Scan for the cell matching the given text and deliver its (X, Y) coordinate at center. 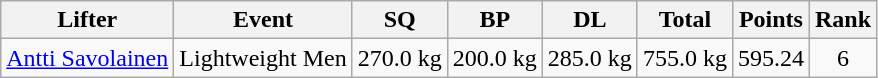
Lightweight Men (263, 58)
Event (263, 20)
Points (770, 20)
595.24 (770, 58)
Rank (842, 20)
SQ (400, 20)
270.0 kg (400, 58)
DL (590, 20)
BP (494, 20)
285.0 kg (590, 58)
Antti Savolainen (88, 58)
Lifter (88, 20)
Total (684, 20)
200.0 kg (494, 58)
6 (842, 58)
755.0 kg (684, 58)
